Extract the (x, y) coordinate from the center of the cell holding the provided text.  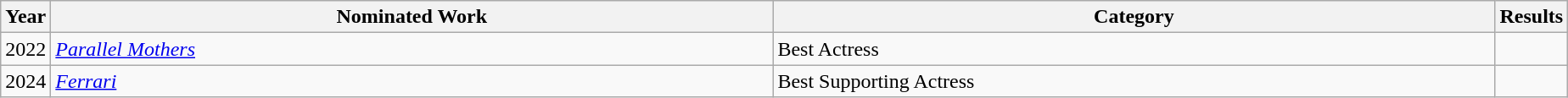
2024 (25, 81)
Year (25, 17)
Nominated Work (412, 17)
Best Supporting Actress (1134, 81)
Category (1134, 17)
Best Actress (1134, 49)
Parallel Mothers (412, 49)
Results (1532, 17)
Ferrari (412, 81)
2022 (25, 49)
